Detect which cell encompasses the target text, then output its (x, y) center coordinate. 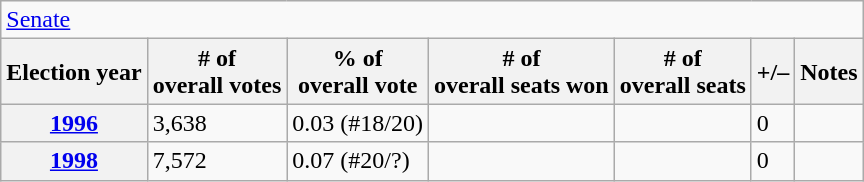
0.03 (#18/20) (358, 123)
% ofoverall vote (358, 72)
7,572 (217, 161)
# ofoverall seats won (522, 72)
1998 (74, 161)
# ofoverall votes (217, 72)
Senate (432, 20)
+/– (772, 72)
0.07 (#20/?) (358, 161)
Notes (829, 72)
3,638 (217, 123)
1996 (74, 123)
Election year (74, 72)
# ofoverall seats (682, 72)
